For the text-containing cell, return its midpoint in [x, y] coordinate format. 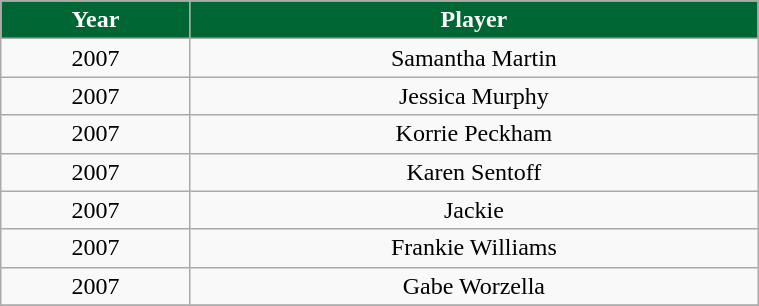
Jessica Murphy [474, 96]
Karen Sentoff [474, 172]
Gabe Worzella [474, 286]
Korrie Peckham [474, 134]
Samantha Martin [474, 58]
Year [96, 20]
Frankie Williams [474, 248]
Player [474, 20]
Jackie [474, 210]
